Return [x, y] of the center of cell containing provided text 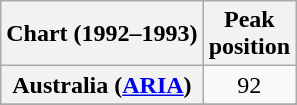
Australia (ARIA) [102, 85]
Peakposition [249, 34]
92 [249, 85]
Chart (1992–1993) [102, 34]
